For the text-containing cell, return its midpoint in [x, y] coordinate format. 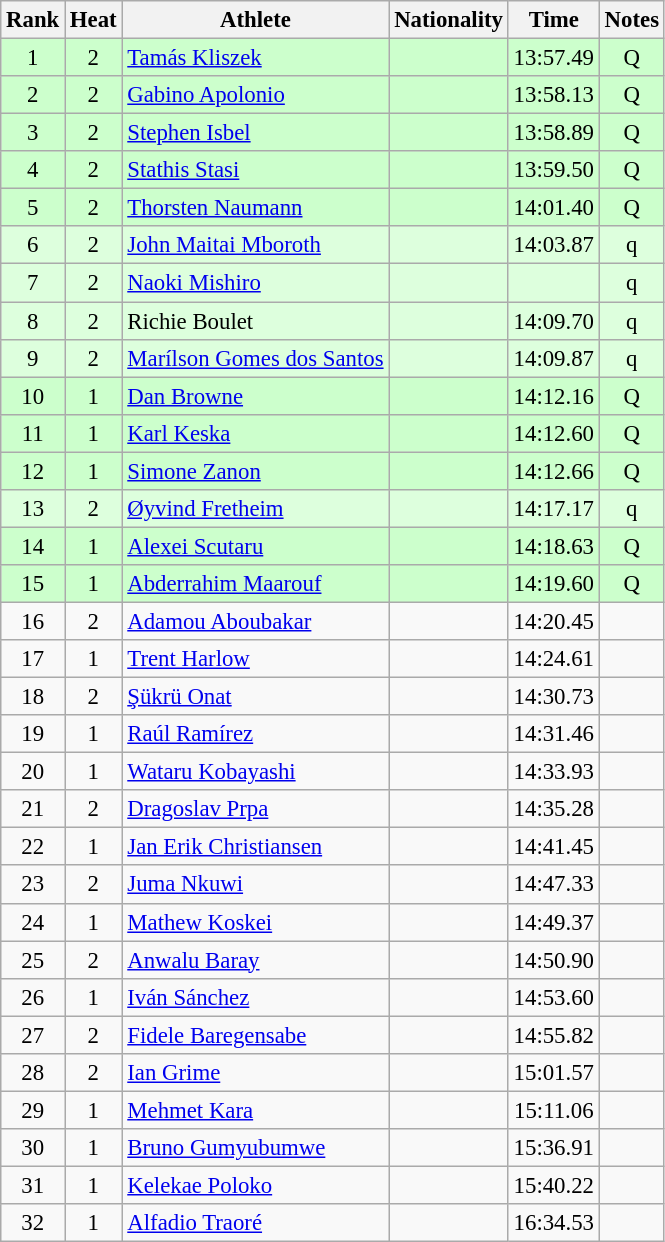
Rank [33, 20]
5 [33, 208]
12 [33, 471]
Naoki Mishiro [256, 283]
Heat [94, 20]
15 [33, 584]
Notes [632, 20]
11 [33, 433]
Adamou Aboubakar [256, 621]
6 [33, 245]
14:17.17 [554, 509]
18 [33, 697]
3 [33, 133]
Richie Boulet [256, 321]
14:24.61 [554, 659]
17 [33, 659]
14:33.93 [554, 772]
Anwalu Baray [256, 960]
13:57.49 [554, 58]
9 [33, 358]
Trent Harlow [256, 659]
Ian Grime [256, 1073]
14:50.90 [554, 960]
14:20.45 [554, 621]
Gabino Apolonio [256, 95]
14:53.60 [554, 997]
Thorsten Naumann [256, 208]
Simone Zanon [256, 471]
26 [33, 997]
14:30.73 [554, 697]
8 [33, 321]
28 [33, 1073]
15:01.57 [554, 1073]
Abderrahim Maarouf [256, 584]
14:09.70 [554, 321]
Dan Browne [256, 396]
Kelekae Poloko [256, 1185]
Athlete [256, 20]
14:09.87 [554, 358]
Raúl Ramírez [256, 734]
Time [554, 20]
13:58.89 [554, 133]
Dragoslav Prpa [256, 809]
John Maitai Mboroth [256, 245]
14:12.60 [554, 433]
14:12.66 [554, 471]
Bruno Gumyubumwe [256, 1148]
Alexei Scutaru [256, 546]
Mathew Koskei [256, 922]
19 [33, 734]
Stephen Isbel [256, 133]
14:47.33 [554, 885]
Jan Erik Christiansen [256, 847]
Şükrü Onat [256, 697]
14:12.16 [554, 396]
15:11.06 [554, 1110]
13 [33, 509]
13:59.50 [554, 170]
15:40.22 [554, 1185]
30 [33, 1148]
14:03.87 [554, 245]
Nationality [448, 20]
Mehmet Kara [256, 1110]
14:49.37 [554, 922]
14:55.82 [554, 1035]
13:58.13 [554, 95]
29 [33, 1110]
16 [33, 621]
20 [33, 772]
32 [33, 1223]
14 [33, 546]
27 [33, 1035]
Alfadio Traoré [256, 1223]
Tamás Kliszek [256, 58]
Wataru Kobayashi [256, 772]
14:31.46 [554, 734]
Stathis Stasi [256, 170]
31 [33, 1185]
22 [33, 847]
Fidele Baregensabe [256, 1035]
15:36.91 [554, 1148]
Iván Sánchez [256, 997]
16:34.53 [554, 1223]
4 [33, 170]
21 [33, 809]
14:01.40 [554, 208]
24 [33, 922]
7 [33, 283]
14:18.63 [554, 546]
Øyvind Fretheim [256, 509]
Juma Nkuwi [256, 885]
10 [33, 396]
25 [33, 960]
14:19.60 [554, 584]
14:41.45 [554, 847]
Karl Keska [256, 433]
Marílson Gomes dos Santos [256, 358]
14:35.28 [554, 809]
23 [33, 885]
